Return the (X, Y) coordinate for the center point of the cell that contains the specified text.  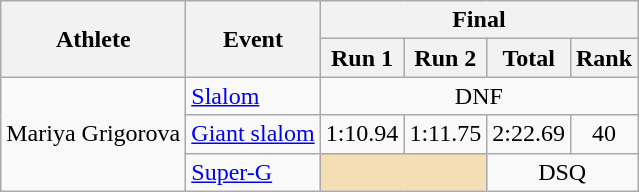
Final (478, 20)
Mariya Grigorova (94, 134)
DNF (478, 96)
DSQ (562, 172)
40 (604, 134)
Slalom (253, 96)
Rank (604, 58)
Event (253, 39)
Run 1 (362, 58)
1:11.75 (446, 134)
Run 2 (446, 58)
Total (529, 58)
Super-G (253, 172)
Giant slalom (253, 134)
Athlete (94, 39)
2:22.69 (529, 134)
1:10.94 (362, 134)
